Output the (X, Y) coordinate of the center of the cell containing the given text.  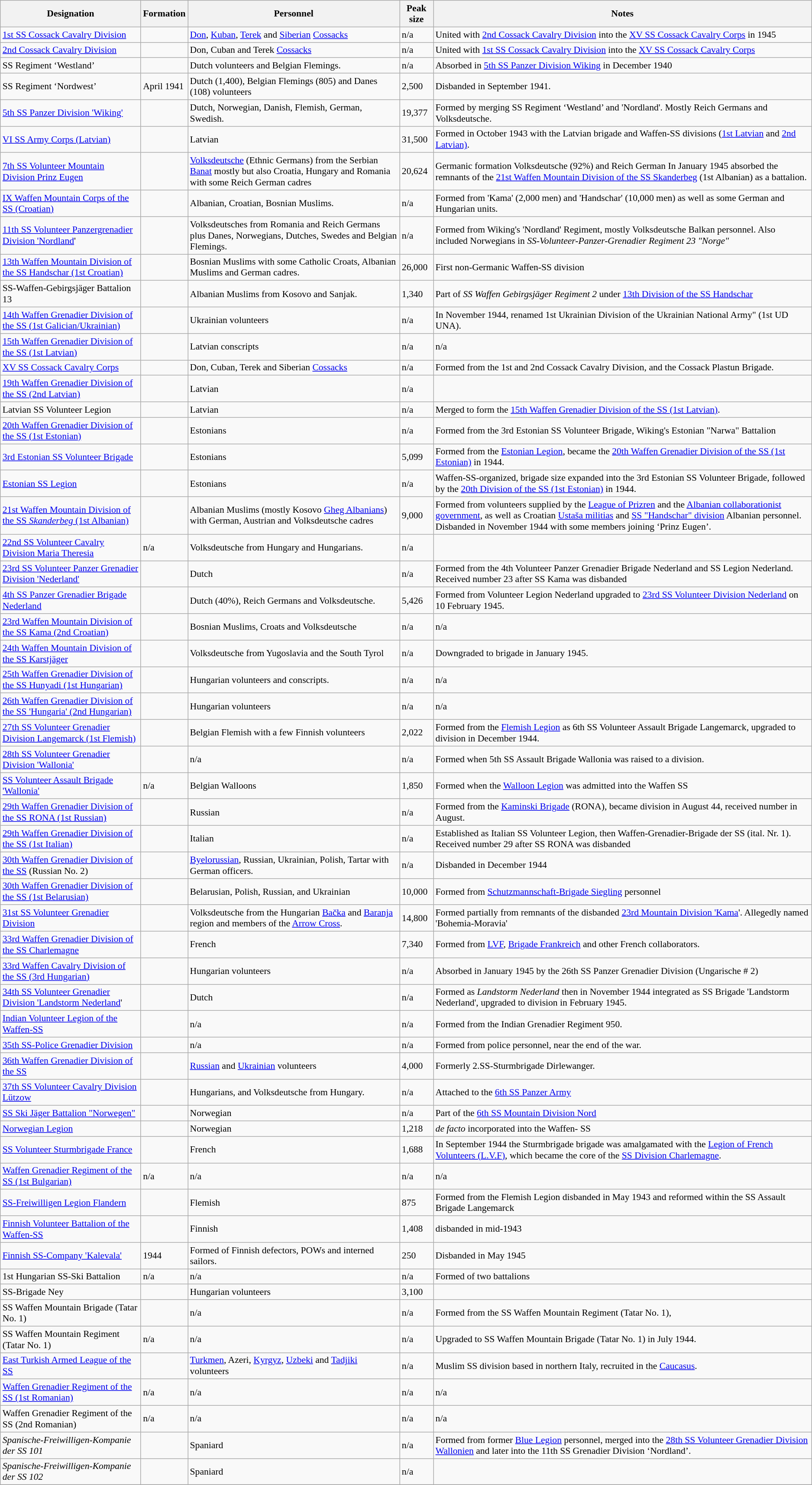
5,099 (417, 457)
Waffen Grenadier Regiment of the SS (2nd Romanian) (71, 1419)
SS Waffen Mountain Regiment (Tatar No. 1) (71, 1339)
14,800 (417, 918)
5,426 (417, 600)
Albanian Muslims (mostly Kosovo Gheg Albanians) with German, Austrian and Volksdeutsche cadres (294, 515)
1,408 (417, 1229)
3rd Estonian SS Volunteer Brigade (71, 457)
Estonian SS Legion (71, 483)
Ukrainian volunteers (294, 320)
SS-Freiwilligen Legion Flandern (71, 1203)
Dutch volunteers and Belgian Flemings. (294, 66)
Formed from 'Kama' (2,000 men) and 'Handschar' (10,000 men) as well as some German and Hungarian units. (623, 204)
21st Waffen Mountain Division of the SS Skanderbeg (1st Albanian) (71, 515)
Volksdeutsche from the Hungarian Bačka and Baranja region and members of the Arrow Cross. (294, 918)
Part of SS Waffen Gebirgsjäger Regiment 2 under 13th Division of the SS Handschar (623, 294)
Downgraded to brigade in January 1945. (623, 653)
United with 1st SS Cossack Cavalry Division into the XV SS Cossack Cavalry Corps (623, 50)
disbanded in mid-1943 (623, 1229)
1,850 (417, 786)
Formed from the Indian Grenadier Regiment 950. (623, 1024)
Formed from the Flemish Legion as 6th SS Volunteer Assault Brigade Langemarck, upgraded to division in December 1944. (623, 733)
19,377 (417, 113)
Finnish (294, 1229)
29th Waffen Grenadier Division of the SS (1st Italian) (71, 838)
14th Waffen Grenadier Division of the SS (1st Galician/Ukrainian) (71, 320)
Italian (294, 838)
de facto incorporated into the Waffen- SS (623, 1129)
Formed from the Estonian Legion, became the 20th Waffen Grenadier Division of the SS (1st Estonian) in 1944. (623, 457)
Muslim SS division based in northern Italy, recruited in the Caucasus. (623, 1366)
26,000 (417, 268)
33rd Waffen Grenadier Division of the SS Charlemagne (71, 945)
Formed from the 3rd Estonian SS Volunteer Brigade, Wiking's Estonian "Narwa" Battalion (623, 430)
Belgian Walloons (294, 786)
Volksdeutsche (Ethnic Germans) from the Serbian Banat mostly but also Croatia, Hungary and Romania with some Reich German cadres (294, 171)
4th SS Panzer Grenadier Brigade Nederland (71, 600)
Belgian Flemish with a few Finnish volunteers (294, 733)
April 1941 (164, 87)
Merged to form the 15th Waffen Grenadier Division of the SS (1st Latvian). (623, 410)
Turkmen, Azeri, Kyrgyz, Uzbeki and Tadjiki volunteers (294, 1366)
Don, Kuban, Terek and Siberian Cossacks (294, 35)
Formed by merging SS Regiment ‘Westland’ and 'Nordland'. Mostly Reich Germans and Volksdeutsche. (623, 113)
Formed from the Flemish Legion disbanded in May 1943 and reformed within the SS Assault Brigade Langemarck (623, 1203)
1,340 (417, 294)
13th Waffen Mountain Division of the SS Handschar (1st Croatian) (71, 268)
1,218 (417, 1129)
31st SS Volunteer Grenadier Division (71, 918)
IX Waffen Mountain Corps of the SS (Croatian) (71, 204)
31,500 (417, 139)
Formed when 5th SS Assault Brigade Wallonia was raised to a division. (623, 760)
Spanische-Freiwilligen-Kompanie der SS 102 (71, 1472)
Volksdeutsche from Hungary and Hungarians. (294, 547)
Waffen Grenadier Regiment of the SS (1st Romanian) (71, 1393)
36th Waffen Grenadier Division of the SS (71, 1066)
VI SS Army Corps (Latvian) (71, 139)
23rd SS Volunteer Panzer Grenadier Division 'Nederland' (71, 574)
10,000 (417, 891)
30th Waffen Grenadier Division of the SS (Russian No. 2) (71, 865)
Latvian SS Volunteer Legion (71, 410)
Dutch (40%), Reich Germans and Volksdeutsche. (294, 600)
East Turkish Armed League of the SS (71, 1366)
Waffen Grenadier Regiment of the SS (1st Bulgarian) (71, 1176)
Designation (71, 14)
SS-Brigade Ney (71, 1292)
Volksdeutsches from Romania and Reich Germans plus Danes, Norwegians, Dutches, Swedes and Belgian Flemings. (294, 236)
Indian Volunteer Legion of the Waffen-SS (71, 1024)
1st Hungarian SS-Ski Battalion (71, 1277)
Disbanded in December 1944 (623, 865)
Latvian conscripts (294, 346)
27th SS Volunteer Grenadier Division Langemarck (1st Flemish) (71, 733)
2,022 (417, 733)
Bosnian Muslims with some Catholic Croats, Albanian Muslims and German cadres. (294, 268)
Albanian, Croatian, Bosnian Muslims. (294, 204)
Hungarians, and Volksdeutsche from Hungary. (294, 1092)
35th SS-Police Grenadier Division (71, 1045)
Formed from police personnel, near the end of the war. (623, 1045)
SS-Waffen-Gebirgsjäger Battalion 13 (71, 294)
26th Waffen Grenadier Division of the SS 'Hungaria' (2nd Hungarian) (71, 707)
Formerly 2.SS-Sturmbrigade Dirlewanger. (623, 1066)
7,340 (417, 945)
In November 1944, renamed 1st Ukrainian Division of the Ukrainian National Army" (1st UD UNA). (623, 320)
Finnish Volunteer Battalion of the Waffen-SS (71, 1229)
SS Regiment ‘Westland’ (71, 66)
Formed from Volunteer Legion Nederland upgraded to 23rd SS Volunteer Division Nederland on 10 February 1945. (623, 600)
Part of the 6th SS Mountain Division Nord (623, 1113)
Absorbed in 5th SS Panzer Division Wiking in December 1940 (623, 66)
24th Waffen Mountain Division of the SS Karstjäger (71, 653)
15th Waffen Grenadier Division of the SS (1st Latvian) (71, 346)
Russian (294, 812)
Dutch (1,400), Belgian Flemings (805) and Danes (108) volunteers (294, 87)
Spanische-Freiwilligen-Kompanie der SS 101 (71, 1446)
Norwegian Legion (71, 1129)
Disbanded in May 1945 (623, 1256)
Established as Italian SS Volunteer Legion, then Waffen-Grenadier-Brigade der SS (ital. Nr. 1). Received number 29 after SS RONA was disbanded (623, 838)
Absorbed in January 1945 by the 26th SS Panzer Grenadier Division (Ungarische # 2) (623, 971)
Albanian Muslims from Kosovo and Sanjak. (294, 294)
7th SS Volunteer Mountain Division Prinz Eugen (71, 171)
37th SS Volunteer Cavalry Division Lützow (71, 1092)
23rd Waffen Mountain Division of the SS Kama (2nd Croatian) (71, 627)
250 (417, 1256)
Formed from the 4th Volunteer Panzer Grenadier Brigade Nederland and SS Legion Nederland. Received number 23 after SS Kama was disbanded (623, 574)
3,100 (417, 1292)
Flemish (294, 1203)
2nd Cossack Cavalry Division (71, 50)
25th Waffen Grenadier Division of the SS Hunyadi (1st Hungarian) (71, 680)
20,624 (417, 171)
SS Volunteer Assault Brigade 'Wallonia' (71, 786)
Byelorussian, Russian, Ukrainian, Polish, Tartar with German officers. (294, 865)
30th Waffen Grenadier Division of the SS (1st Belarusian) (71, 891)
Russian and Ukrainian volunteers (294, 1066)
29th Waffen Grenadier Division of the SS RONA (1st Russian) (71, 812)
20th Waffen Grenadier Division of the SS (1st Estonian) (71, 430)
Belarusian, Polish, Russian, and Ukrainian (294, 891)
Formed as Landstorm Nederland then in November 1944 integrated as SS Brigade 'Landstorm Nederland', upgraded to division in February 1945. (623, 998)
Formation (164, 14)
First non-Germanic Waffen-SS division (623, 268)
Peak size (417, 14)
Volksdeutsche from Yugoslavia and the South Tyrol (294, 653)
United with 2nd Cossack Cavalry Division into the XV SS Cossack Cavalry Corps in 1945 (623, 35)
Formed partially from remnants of the disbanded 23rd Mountain Division 'Kama'. Allegedly named 'Bohemia-Moravia' (623, 918)
2,500 (417, 87)
33rd Waffen Cavalry Division of the SS (3rd Hungarian) (71, 971)
Formed from Schutzmannschaft-Brigade Siegling personnel (623, 891)
Notes (623, 14)
Disbanded in September 1941. (623, 87)
Formed of two battalions (623, 1277)
28th SS Volunteer Grenadier Division 'Wallonia' (71, 760)
Formed from the 1st and 2nd Cossack Cavalry Division, and the Cossack Plastun Brigade. (623, 368)
22nd SS Volunteer Cavalry Division Maria Theresia (71, 547)
34th SS Volunteer Grenadier Division 'Landstorm Nederland' (71, 998)
Bosnian Muslims, Croats and Volksdeutsche (294, 627)
5th SS Panzer Division 'Wiking' (71, 113)
Hungarian volunteers and conscripts. (294, 680)
Formed in October 1943 with the Latvian brigade and Waffen-SS divisions (1st Latvian and 2nd Latvian). (623, 139)
SS Volunteer Sturmbrigade France (71, 1149)
Formed from the Kaminski Brigade (RONA), became division in August 44, received number in August. (623, 812)
Finnish SS-Company 'Kalevala' (71, 1256)
Personnel (294, 14)
Formed from the SS Waffen Mountain Regiment (Tatar No. 1), (623, 1313)
Attached to the 6th SS Panzer Army (623, 1092)
9,000 (417, 515)
Formed of Finnish defectors, POWs and interned sailors. (294, 1256)
SS Regiment ‘Nordwest’ (71, 87)
11th SS Volunteer Panzergrenadier Division 'Nordland' (71, 236)
19th Waffen Grenadier Division of the SS (2nd Latvian) (71, 389)
SS Ski Jäger Battalion "Norwegen" (71, 1113)
Formed when the Walloon Legion was admitted into the Waffen SS (623, 786)
SS Waffen Mountain Brigade (Tatar No. 1) (71, 1313)
XV SS Cossack Cavalry Corps (71, 368)
Don, Cuban and Terek Cossacks (294, 50)
1,688 (417, 1149)
Don, Cuban, Terek and Siberian Cossacks (294, 368)
4,000 (417, 1066)
Upgraded to SS Waffen Mountain Brigade (Tatar No. 1) in July 1944. (623, 1339)
1944 (164, 1256)
Dutch, Norwegian, Danish, Flemish, German, Swedish. (294, 113)
875 (417, 1203)
Formed from LVF, Brigade Frankreich and other French collaborators. (623, 945)
1st SS Cossack Cavalry Division (71, 35)
